Locate the cell with the specified text and output its (X, Y) center coordinate. 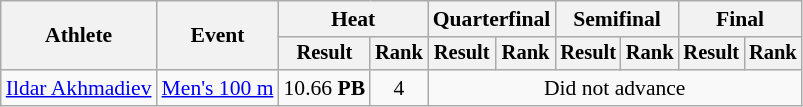
Event (218, 36)
Athlete (79, 36)
Ildar Akhmadiev (79, 88)
Heat (352, 19)
Semifinal (616, 19)
10.66 PB (324, 88)
Final (740, 19)
Quarterfinal (492, 19)
4 (399, 88)
Did not advance (615, 88)
Men's 100 m (218, 88)
